Output the [X, Y] coordinate of the center of the cell containing the given text.  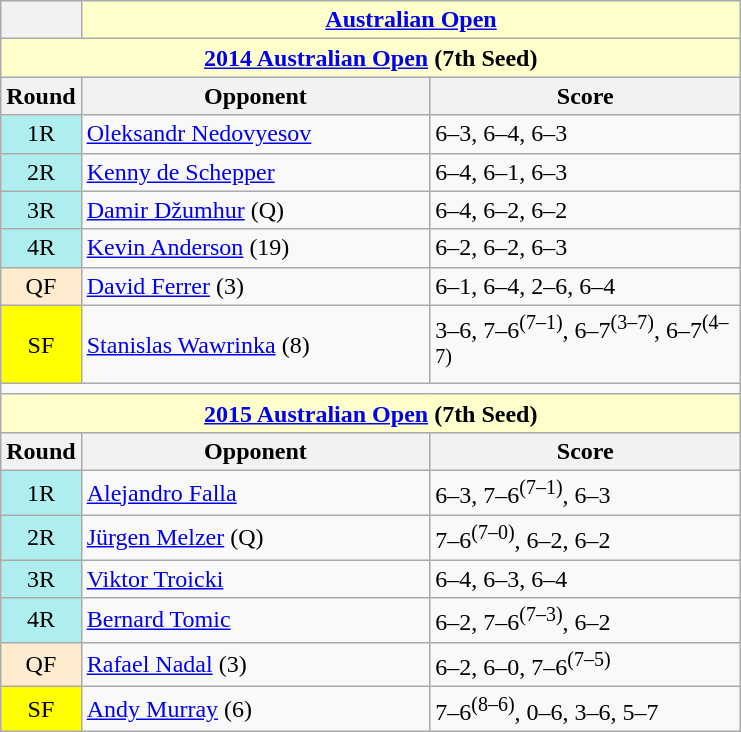
2015 Australian Open (7th Seed) [371, 413]
Damir Džumhur (Q) [256, 210]
Stanislas Wawrinka (8) [256, 344]
6–3, 6–4, 6–3 [586, 134]
6–4, 6–3, 6–4 [586, 579]
Bernard Tomic [256, 620]
7–6(7–0), 6–2, 6–2 [586, 538]
6–4, 6–2, 6–2 [586, 210]
Australian Open [411, 20]
6–4, 6–1, 6–3 [586, 172]
6–2, 6–2, 6–3 [586, 248]
6–1, 6–4, 2–6, 6–4 [586, 286]
7–6(8–6), 0–6, 3–6, 5–7 [586, 710]
Oleksandr Nedovyesov [256, 134]
Viktor Troicki [256, 579]
Kevin Anderson (19) [256, 248]
2014 Australian Open (7th Seed) [371, 58]
3–6, 7–6(7–1), 6–7(3–7), 6–7(4–7) [586, 344]
Andy Murray (6) [256, 710]
6–2, 7–6(7–3), 6–2 [586, 620]
Kenny de Schepper [256, 172]
David Ferrer (3) [256, 286]
6–3, 7–6(7–1), 6–3 [586, 492]
6–2, 6–0, 7–6(7–5) [586, 664]
Alejandro Falla [256, 492]
Jürgen Melzer (Q) [256, 538]
Rafael Nadal (3) [256, 664]
